Extract the (x, y) coordinate from the center of the cell holding the provided text.  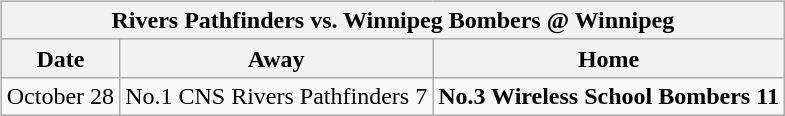
No.1 CNS Rivers Pathfinders 7 (276, 96)
Date (60, 58)
Away (276, 58)
Home (609, 58)
Rivers Pathfinders vs. Winnipeg Bombers @ Winnipeg (392, 20)
October 28 (60, 96)
No.3 Wireless School Bombers 11 (609, 96)
